Provide the [x, y] coordinate of the cell's center where the given text is located.  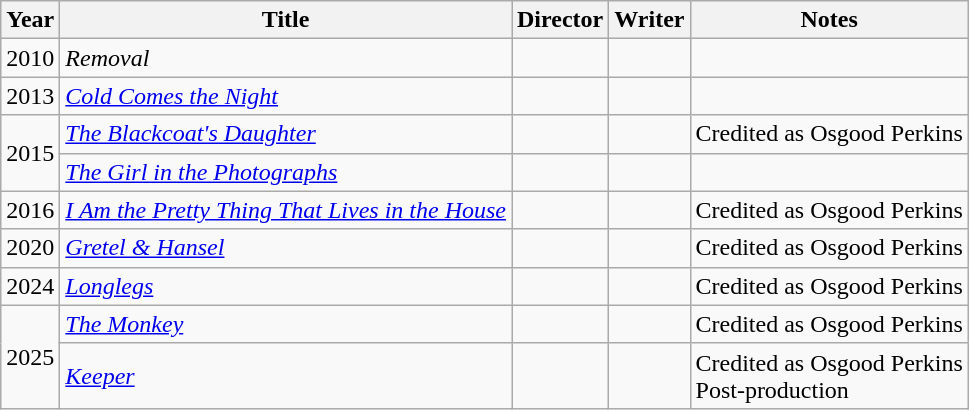
2016 [30, 210]
Gretel & Hansel [286, 248]
Title [286, 20]
2025 [30, 356]
The Monkey [286, 324]
2010 [30, 58]
Cold Comes the Night [286, 96]
Credited as Osgood PerkinsPost-production [829, 376]
Year [30, 20]
2013 [30, 96]
Notes [829, 20]
I Am the Pretty Thing That Lives in the House [286, 210]
The Blackcoat's Daughter [286, 134]
Director [560, 20]
2020 [30, 248]
Writer [650, 20]
2015 [30, 153]
The Girl in the Photographs [286, 172]
Keeper [286, 376]
Longlegs [286, 286]
Removal [286, 58]
2024 [30, 286]
